Locate the cell with the specified text and output its [X, Y] center coordinate. 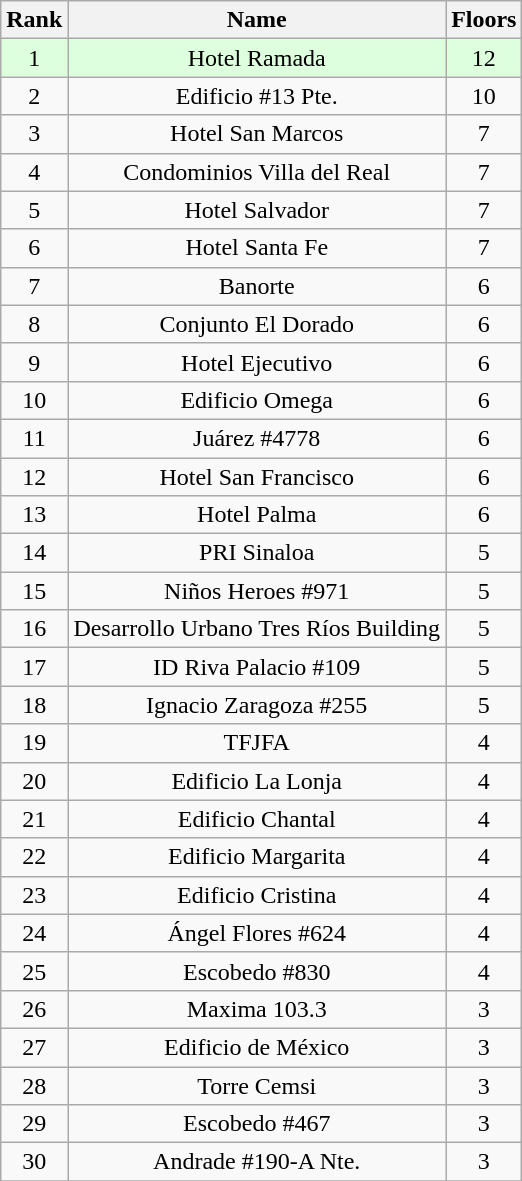
Hotel San Marcos [257, 134]
Hotel San Francisco [257, 477]
TFJFA [257, 743]
15 [34, 591]
Maxima 103.3 [257, 1009]
20 [34, 781]
11 [34, 438]
29 [34, 1124]
Desarrollo Urbano Tres Ríos Building [257, 629]
Escobedo #467 [257, 1124]
27 [34, 1047]
28 [34, 1085]
16 [34, 629]
Edificio La Lonja [257, 781]
Hotel Salvador [257, 210]
ID Riva Palacio #109 [257, 667]
Hotel Ramada [257, 58]
2 [34, 96]
Hotel Santa Fe [257, 248]
30 [34, 1162]
Edificio Margarita [257, 857]
Andrade #190-A Nte. [257, 1162]
Torre Cemsi [257, 1085]
Juárez #4778 [257, 438]
17 [34, 667]
18 [34, 705]
22 [34, 857]
Edificio #13 Pte. [257, 96]
Ignacio Zaragoza #255 [257, 705]
Banorte [257, 286]
Floors [484, 20]
Hotel Ejecutivo [257, 362]
21 [34, 819]
Edificio Cristina [257, 895]
9 [34, 362]
8 [34, 324]
26 [34, 1009]
Condominios Villa del Real [257, 172]
14 [34, 553]
Name [257, 20]
Hotel Palma [257, 515]
25 [34, 971]
Edificio Omega [257, 400]
Escobedo #830 [257, 971]
Edificio Chantal [257, 819]
Ángel Flores #624 [257, 933]
Conjunto El Dorado [257, 324]
24 [34, 933]
PRI Sinaloa [257, 553]
Rank [34, 20]
Niños Heroes #971 [257, 591]
19 [34, 743]
13 [34, 515]
1 [34, 58]
23 [34, 895]
Edificio de México [257, 1047]
